Pinpoint the cell where the given text exists, returning its (x, y) midpoint coordinate. 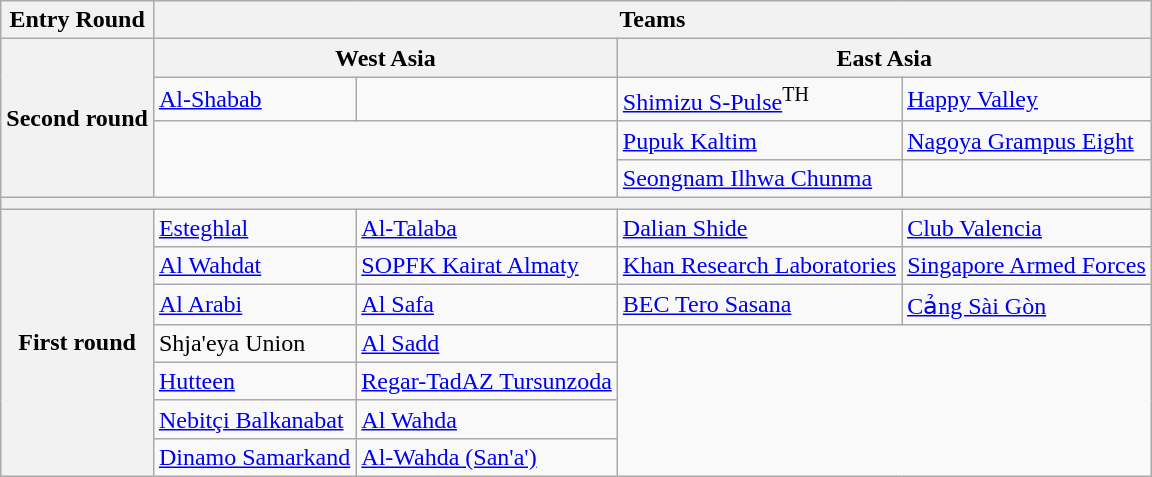
Seongnam Ilhwa Chunma (759, 178)
Happy Valley (1027, 100)
Entry Round (78, 20)
SOPFK Kairat Almaty (487, 266)
Nebitçi Balkanabat (254, 419)
Second round (78, 118)
Teams (652, 20)
Pupuk Kaltim (759, 140)
Al-Wahda (San'a') (487, 457)
Hutteen (254, 381)
BEC Tero Sasana (759, 305)
Dalian Shide (759, 228)
Al-Shabab (254, 100)
Al-Talaba (487, 228)
First round (78, 343)
Dinamo Samarkand (254, 457)
Al Arabi (254, 305)
Singapore Armed Forces (1027, 266)
Regar-TadAZ Tursunzoda (487, 381)
Al Wahda (487, 419)
Esteghlal (254, 228)
East Asia (884, 58)
Nagoya Grampus Eight (1027, 140)
Khan Research Laboratories (759, 266)
Shimizu S-PulseTH (759, 100)
Al Sadd (487, 343)
West Asia (385, 58)
Al Safa (487, 305)
Shja'eya Union (254, 343)
Al Wahdat (254, 266)
Cảng Sài Gòn (1027, 305)
Club Valencia (1027, 228)
